Determine the [x, y] coordinate at the center of the cell enclosing the given text.  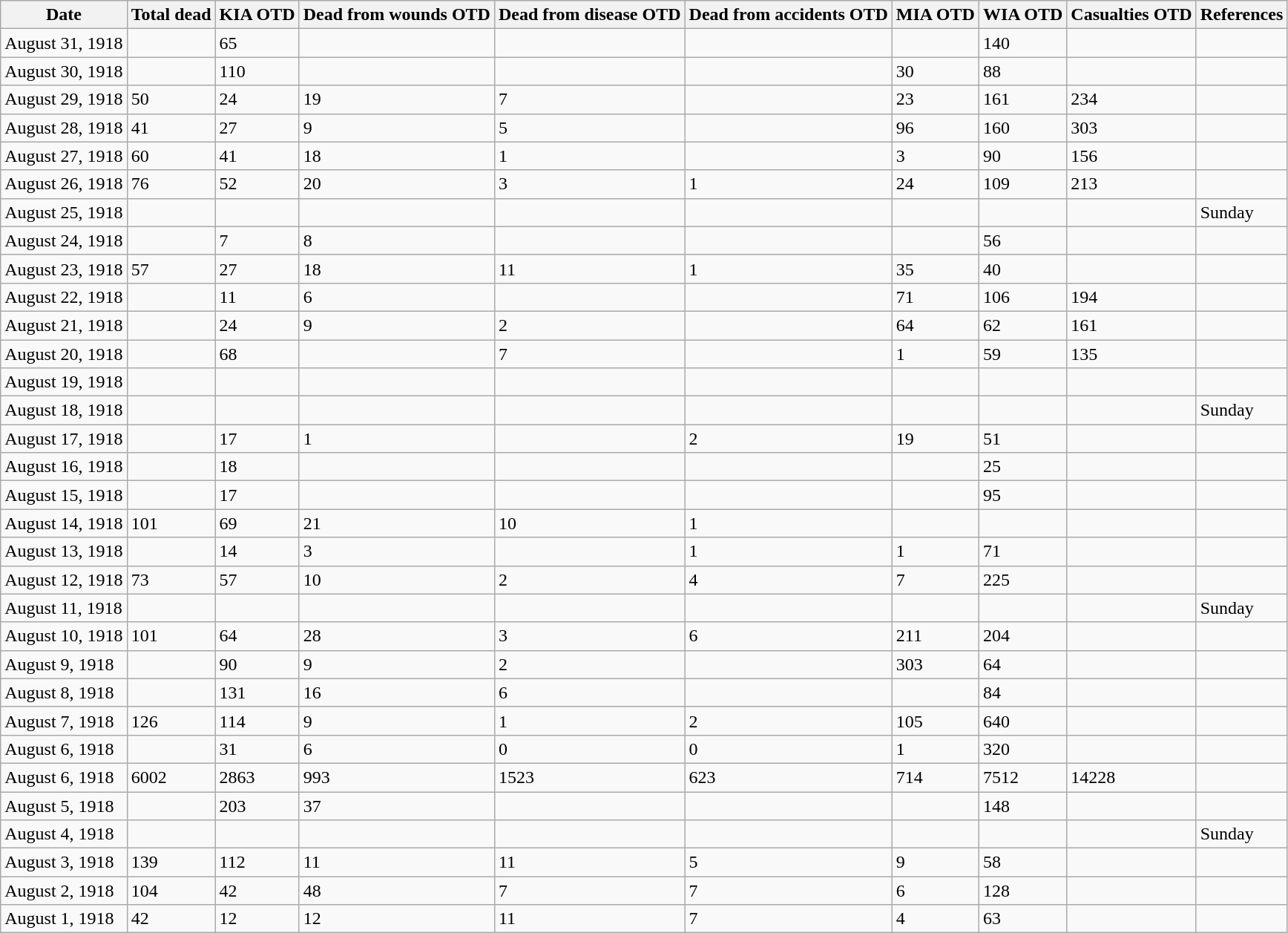
August 30, 1918 [64, 71]
320 [1022, 749]
114 [257, 721]
Dead from accidents OTD [788, 15]
88 [1022, 71]
62 [1022, 325]
714 [935, 777]
August 14, 1918 [64, 523]
August 7, 1918 [64, 721]
28 [396, 636]
623 [788, 777]
104 [171, 891]
69 [257, 523]
20 [396, 184]
14 [257, 551]
60 [171, 156]
August 16, 1918 [64, 467]
65 [257, 43]
6002 [171, 777]
August 20, 1918 [64, 354]
76 [171, 184]
73 [171, 580]
August 9, 1918 [64, 664]
213 [1131, 184]
68 [257, 354]
16 [396, 693]
2863 [257, 777]
August 8, 1918 [64, 693]
August 3, 1918 [64, 862]
MIA OTD [935, 15]
August 5, 1918 [64, 805]
56 [1022, 240]
August 15, 1918 [64, 495]
160 [1022, 128]
52 [257, 184]
84 [1022, 693]
August 23, 1918 [64, 269]
August 21, 1918 [64, 325]
48 [396, 891]
640 [1022, 721]
63 [1022, 919]
59 [1022, 354]
25 [1022, 467]
Dead from wounds OTD [396, 15]
40 [1022, 269]
August 10, 1918 [64, 636]
993 [396, 777]
August 27, 1918 [64, 156]
203 [257, 805]
30 [935, 71]
August 31, 1918 [64, 43]
August 26, 1918 [64, 184]
7512 [1022, 777]
51 [1022, 439]
August 4, 1918 [64, 834]
135 [1131, 354]
August 12, 1918 [64, 580]
Date [64, 15]
1523 [589, 777]
35 [935, 269]
August 22, 1918 [64, 297]
August 11, 1918 [64, 608]
August 13, 1918 [64, 551]
WIA OTD [1022, 15]
August 2, 1918 [64, 891]
211 [935, 636]
31 [257, 749]
Casualties OTD [1131, 15]
106 [1022, 297]
8 [396, 240]
50 [171, 99]
References [1242, 15]
110 [257, 71]
August 18, 1918 [64, 410]
August 17, 1918 [64, 439]
112 [257, 862]
58 [1022, 862]
August 19, 1918 [64, 382]
148 [1022, 805]
23 [935, 99]
August 25, 1918 [64, 212]
109 [1022, 184]
August 1, 1918 [64, 919]
KIA OTD [257, 15]
14228 [1131, 777]
156 [1131, 156]
225 [1022, 580]
August 24, 1918 [64, 240]
37 [396, 805]
95 [1022, 495]
Total dead [171, 15]
234 [1131, 99]
105 [935, 721]
Dead from disease OTD [589, 15]
August 29, 1918 [64, 99]
140 [1022, 43]
96 [935, 128]
August 28, 1918 [64, 128]
139 [171, 862]
131 [257, 693]
126 [171, 721]
21 [396, 523]
128 [1022, 891]
194 [1131, 297]
204 [1022, 636]
